Return the (x, y) coordinate for the center point of the cell that contains the specified text.  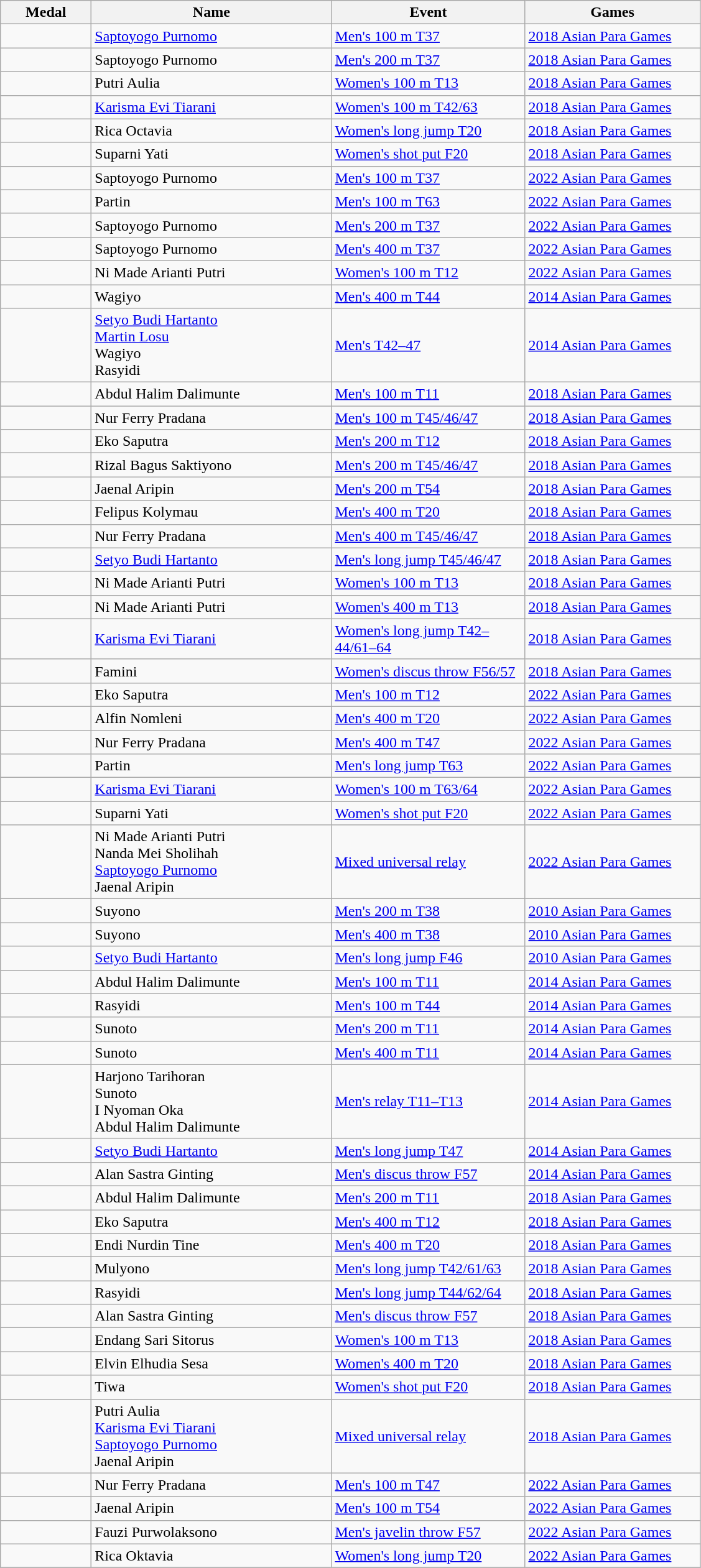
Famini (211, 671)
Elvin Elhudia Sesa (211, 1363)
Women's 400 m T20 (428, 1363)
Men's 400 m T11 (428, 1053)
Men's 400 m T37 (428, 249)
Men's 100 m T12 (428, 694)
Alfin Nomleni (211, 718)
Games (612, 12)
Women's long jump T42–44/61–64 (428, 639)
Men's 400 m T47 (428, 742)
Men's 400 m T44 (428, 297)
Mulyono (211, 1269)
Women's 100 m T42/63 (428, 107)
Men's 400 m T38 (428, 934)
Men's 200 m T38 (428, 911)
Harjono TarihoranSunotoI Nyoman OkaAbdul Halim Dalimunte (211, 1102)
Endang Sari Sitorus (211, 1340)
Women's 100 m T12 (428, 272)
Men's 100 m T54 (428, 1508)
Name (211, 12)
Women's 100 m T63/64 (428, 790)
Men's 100 m T45/46/47 (428, 418)
Men's 400 m T12 (428, 1222)
Men's 200 m T45/46/47 (428, 465)
Rica Oktavia (211, 1556)
Men's 200 m T54 (428, 489)
Tiwa (211, 1387)
Men's long jump T47 (428, 1150)
Men's 100 m T44 (428, 1005)
Ni Made Arianti PutriNanda Mei SholihahSaptoyogo PurnomoJaenal Aripin (211, 862)
Men's long jump T63 (428, 766)
Men's 200 m T12 (428, 441)
Putri Aulia (211, 83)
Men's 100 m T63 (428, 201)
Men's javelin throw F57 (428, 1532)
Endi Nurdin Tine (211, 1245)
Rica Octavia (211, 131)
Wagiyo (211, 297)
Fauzi Purwolaksono (211, 1532)
Medal (46, 12)
Felipus Kolymau (211, 512)
Men's long jump T45/46/47 (428, 560)
Men's long jump T42/61/63 (428, 1269)
Event (428, 12)
Men's long jump F46 (428, 958)
Men's 400 m T45/46/47 (428, 536)
Women's discus throw F56/57 (428, 671)
Men's relay T11–T13 (428, 1102)
Putri AuliaKarisma Evi TiaraniSaptoyogo PurnomoJaenal Aripin (211, 1436)
Men's T42–47 (428, 346)
Setyo Budi HartantoMartin LosuWagiyoRasyidi (211, 346)
Men's 100 m T47 (428, 1485)
Women's 400 m T13 (428, 607)
Men's long jump T44/62/64 (428, 1293)
Rizal Bagus Saktiyono (211, 465)
